Output the (x, y) coordinate of the center of the cell containing the given text.  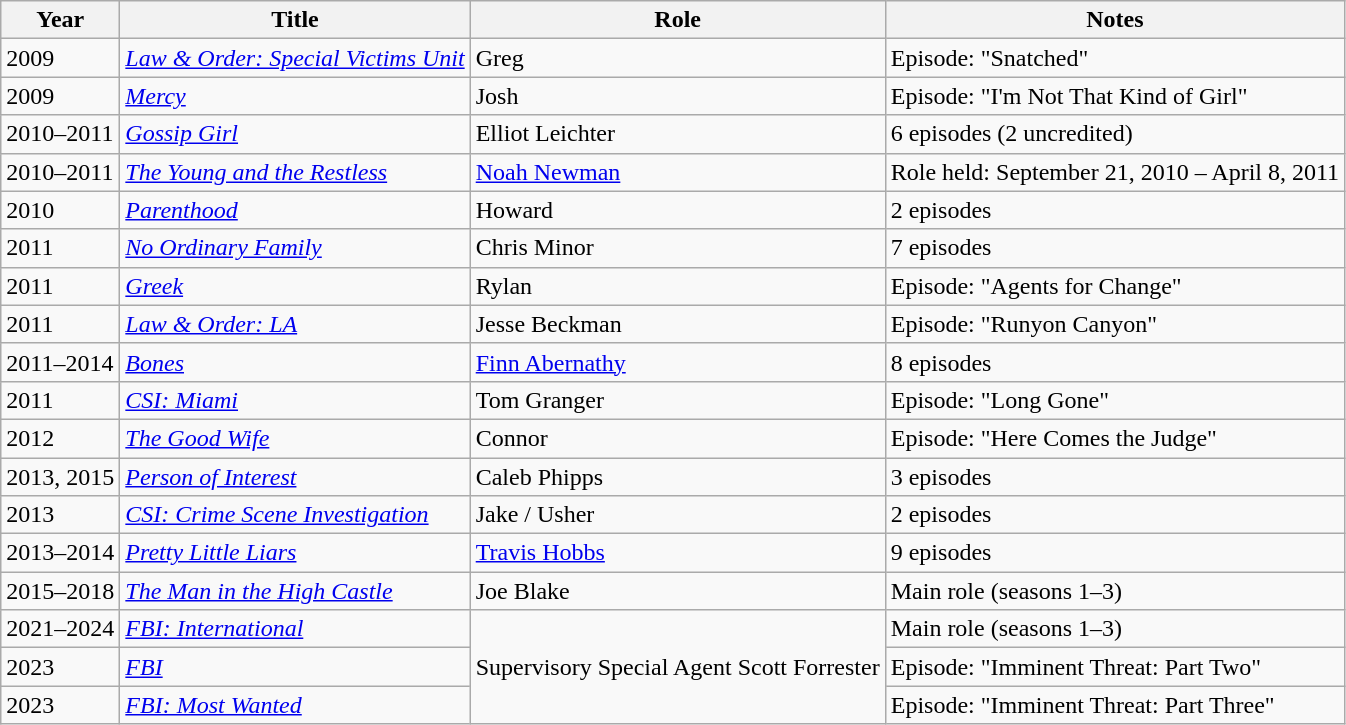
FBI: Most Wanted (295, 705)
3 episodes (1114, 477)
Chris Minor (678, 248)
Jesse Beckman (678, 324)
Supervisory Special Agent Scott Forrester (678, 667)
Howard (678, 210)
CSI: Crime Scene Investigation (295, 515)
Title (295, 20)
Noah Newman (678, 172)
Episode: "I'm Not That Kind of Girl" (1114, 96)
No Ordinary Family (295, 248)
Pretty Little Liars (295, 553)
Travis Hobbs (678, 553)
Episode: "Agents for Change" (1114, 286)
Role held: September 21, 2010 – April 8, 2011 (1114, 172)
Finn Abernathy (678, 362)
Rylan (678, 286)
Gossip Girl (295, 134)
2021–2024 (60, 629)
Notes (1114, 20)
FBI: International (295, 629)
Parenthood (295, 210)
Episode: "Snatched" (1114, 58)
Role (678, 20)
The Man in the High Castle (295, 591)
2011–2014 (60, 362)
Year (60, 20)
Connor (678, 438)
2013, 2015 (60, 477)
The Young and the Restless (295, 172)
Joe Blake (678, 591)
2013 (60, 515)
Greg (678, 58)
2010 (60, 210)
Josh (678, 96)
Mercy (295, 96)
Episode: "Imminent Threat: Part Three" (1114, 705)
2012 (60, 438)
Episode: "Runyon Canyon" (1114, 324)
Jake / Usher (678, 515)
Law & Order: Special Victims Unit (295, 58)
2015–2018 (60, 591)
2013–2014 (60, 553)
8 episodes (1114, 362)
Caleb Phipps (678, 477)
Person of Interest (295, 477)
Elliot Leichter (678, 134)
9 episodes (1114, 553)
Episode: "Imminent Threat: Part Two" (1114, 667)
Law & Order: LA (295, 324)
CSI: Miami (295, 400)
7 episodes (1114, 248)
Episode: "Long Gone" (1114, 400)
Episode: "Here Comes the Judge" (1114, 438)
FBI (295, 667)
Greek (295, 286)
Bones (295, 362)
Tom Granger (678, 400)
6 episodes (2 uncredited) (1114, 134)
The Good Wife (295, 438)
